From the cell containing the given text, extract its center point as [x, y] coordinate. 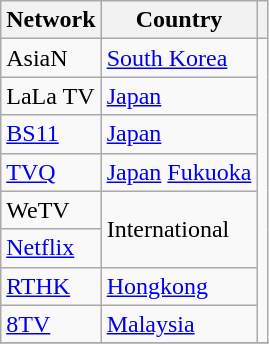
LaLa TV [51, 96]
Country [179, 20]
Network [51, 20]
RTHK [51, 286]
Japan Fukuoka [179, 172]
TVQ [51, 172]
BS11 [51, 134]
Hongkong [179, 286]
8TV [51, 324]
Malaysia [179, 324]
International [179, 229]
WeTV [51, 210]
South Korea [179, 58]
AsiaN [51, 58]
Netflix [51, 248]
